Determine the (x, y) coordinate at the center of the cell enclosing the given text.  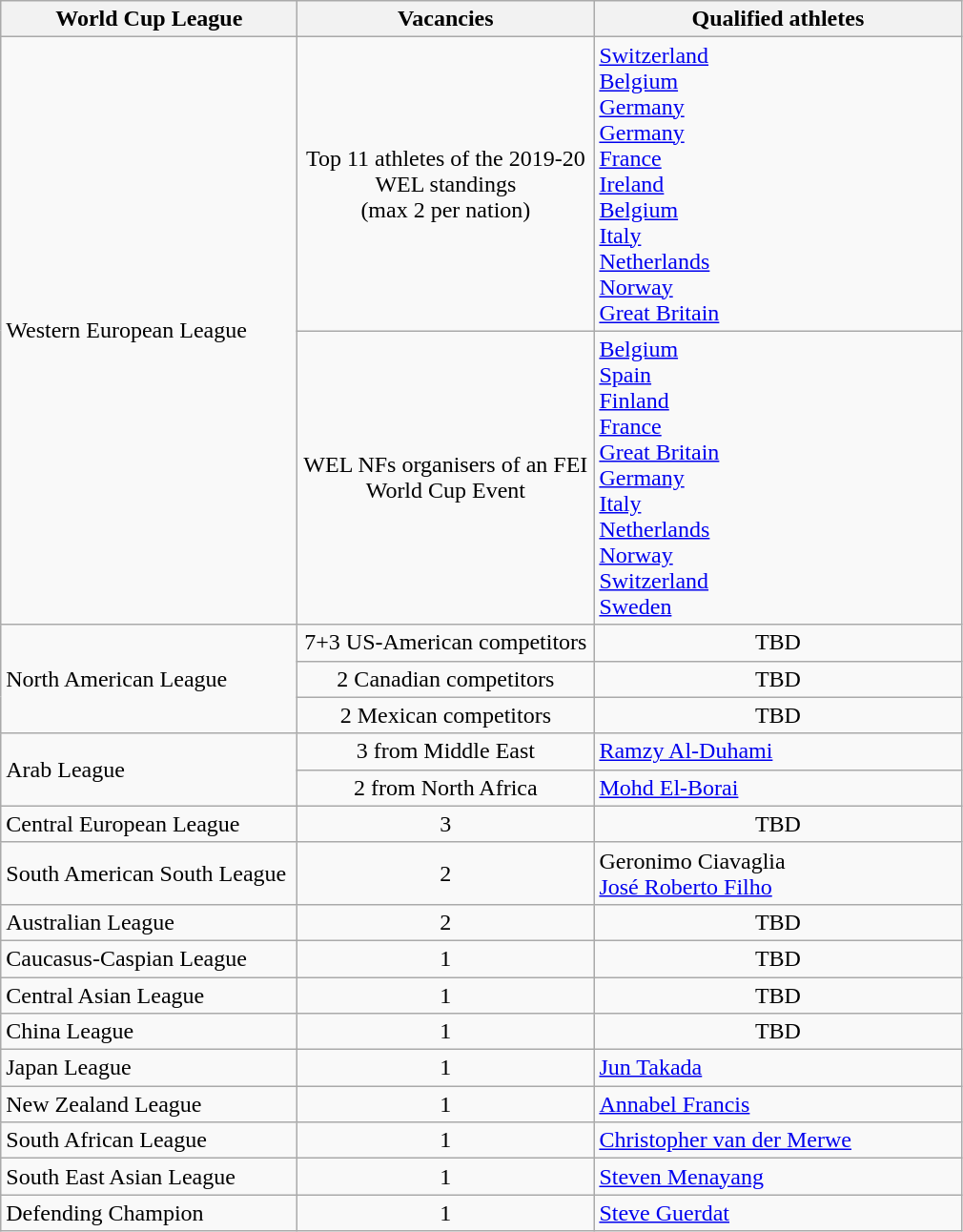
Arab League (149, 770)
Belgium Spain Finland France Great Britain Germany Italy Netherlands Norway Switzerland Sweden (778, 478)
Qualified athletes (778, 19)
Annabel Francis (778, 1104)
Geronimo Ciavaglia José Roberto Filho (778, 873)
2 Mexican competitors (446, 715)
Steven Menayang (778, 1177)
Christopher van der Merwe (778, 1140)
Top 11 athletes of the 2019-20 WEL standings(max 2 per nation) (446, 184)
Western European League (149, 331)
3 from Middle East (446, 751)
Japan League (149, 1068)
3 (446, 824)
Defending Champion (149, 1213)
New Zealand League (149, 1104)
North American League (149, 679)
Steve Guerdat (778, 1213)
Ramzy Al-Duhami (778, 751)
Central Asian League (149, 995)
Central European League (149, 824)
China League (149, 1032)
South African League (149, 1140)
South American South League (149, 873)
2 from North Africa (446, 788)
2 Canadian competitors (446, 679)
World Cup League (149, 19)
Mohd El-Borai (778, 788)
WEL NFs organisers of an FEI World Cup Event (446, 478)
Switzerland Belgium Germany Germany France Ireland Belgium Italy Netherlands Norway Great Britain (778, 184)
Jun Takada (778, 1068)
Vacancies (446, 19)
Caucasus-Caspian League (149, 958)
Australian League (149, 922)
7+3 US-American competitors (446, 643)
South East Asian League (149, 1177)
